Pinpoint the cell where the given text exists, returning its (X, Y) midpoint coordinate. 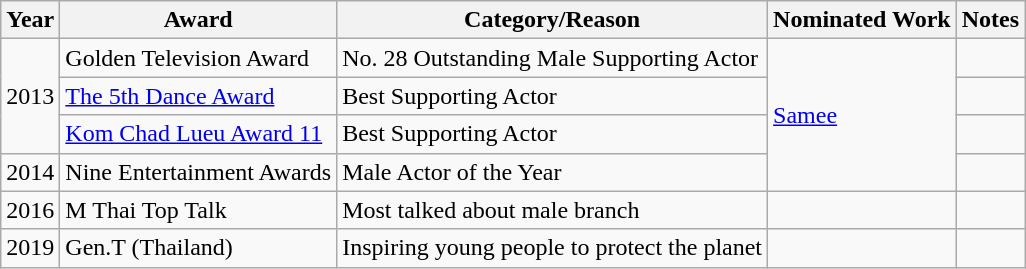
No. 28 Outstanding Male Supporting Actor (552, 58)
M Thai Top Talk (198, 210)
Samee (862, 115)
Nominated Work (862, 20)
2014 (30, 172)
Kom Chad Lueu Award 11 (198, 134)
2019 (30, 248)
2016 (30, 210)
Most talked about male branch (552, 210)
Inspiring young people to protect the planet (552, 248)
The 5th Dance Award (198, 96)
Category/Reason (552, 20)
2013 (30, 96)
Year (30, 20)
Nine Entertainment Awards (198, 172)
Notes (990, 20)
Male Actor of the Year (552, 172)
Golden Television Award (198, 58)
Award (198, 20)
Gen.T (Thailand) (198, 248)
